From the cell containing the given text, extract its center point as (X, Y) coordinate. 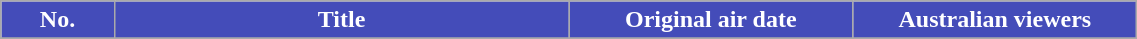
Title (341, 20)
No. (58, 20)
Australian viewers (995, 20)
Original air date (711, 20)
